Detect which cell encompasses the target text, then output its [x, y] center coordinate. 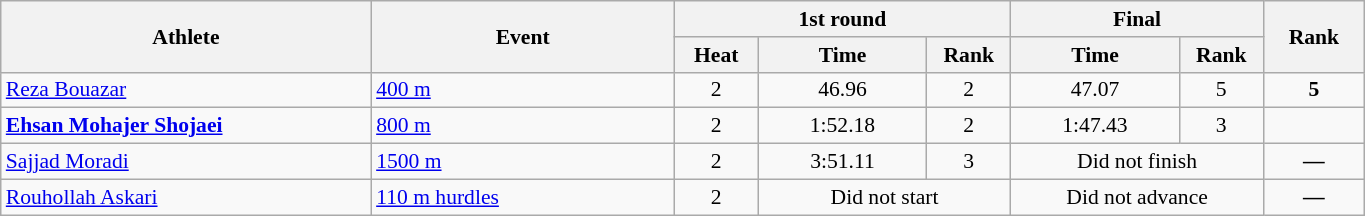
Did not advance [1138, 197]
Sajjad Moradi [186, 162]
Event [522, 36]
46.96 [842, 90]
1:52.18 [842, 126]
110 m hurdles [522, 197]
Did not start [884, 197]
Ehsan Mohajer Shojaei [186, 126]
Athlete [186, 36]
1:47.43 [1095, 126]
1500 m [522, 162]
800 m [522, 126]
47.07 [1095, 90]
400 m [522, 90]
Reza Bouazar [186, 90]
Heat [716, 55]
Rouhollah Askari [186, 197]
Did not finish [1138, 162]
3:51.11 [842, 162]
1st round [842, 19]
Final [1138, 19]
